Detect which cell encompasses the target text, then output its [x, y] center coordinate. 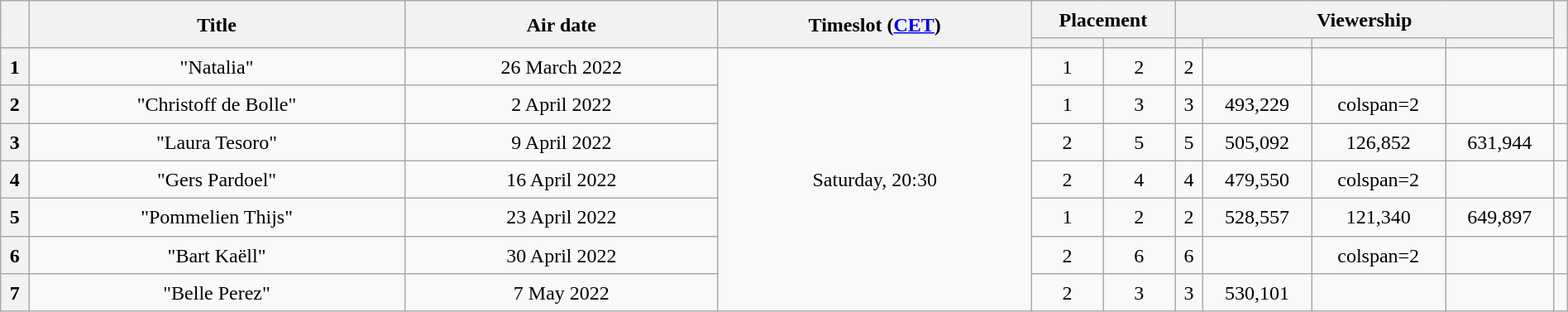
23 April 2022 [561, 218]
505,092 [1257, 142]
Timeslot (CET) [875, 25]
Title [217, 25]
649,897 [1500, 218]
"Gers Pardoel" [217, 180]
Viewership [1365, 20]
Air date [561, 25]
"Christoff de Bolle" [217, 104]
631,944 [1500, 142]
26 March 2022 [561, 66]
121,340 [1379, 218]
"Pommelien Thijs" [217, 218]
2 April 2022 [561, 104]
493,229 [1257, 104]
"Laura Tesoro" [217, 142]
479,550 [1257, 180]
528,557 [1257, 218]
30 April 2022 [561, 255]
"Natalia" [217, 66]
9 April 2022 [561, 142]
"Bart Kaëll" [217, 255]
7 [15, 293]
Placement [1103, 20]
126,852 [1379, 142]
"Belle Perez" [217, 293]
Saturday, 20:30 [875, 179]
530,101 [1257, 293]
16 April 2022 [561, 180]
7 May 2022 [561, 293]
